Return [x, y] of the center of cell containing provided text 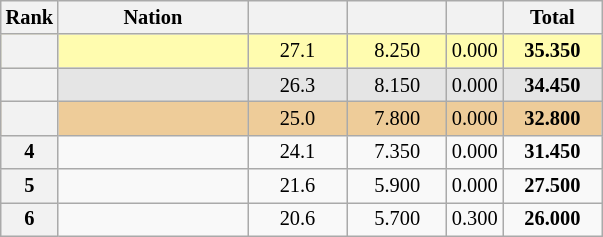
8.250 [397, 51]
7.350 [397, 152]
24.1 [298, 152]
5 [30, 186]
5.900 [397, 186]
21.6 [298, 186]
6 [30, 219]
Nation [153, 17]
25.0 [298, 118]
26.000 [553, 219]
34.450 [553, 85]
0.300 [475, 219]
8.150 [397, 85]
26.3 [298, 85]
20.6 [298, 219]
Total [553, 17]
27.1 [298, 51]
35.350 [553, 51]
27.500 [553, 186]
Rank [30, 17]
4 [30, 152]
32.800 [553, 118]
5.700 [397, 219]
31.450 [553, 152]
7.800 [397, 118]
